Identify which cell holds the provided text, then report its [X, Y] central coordinate. 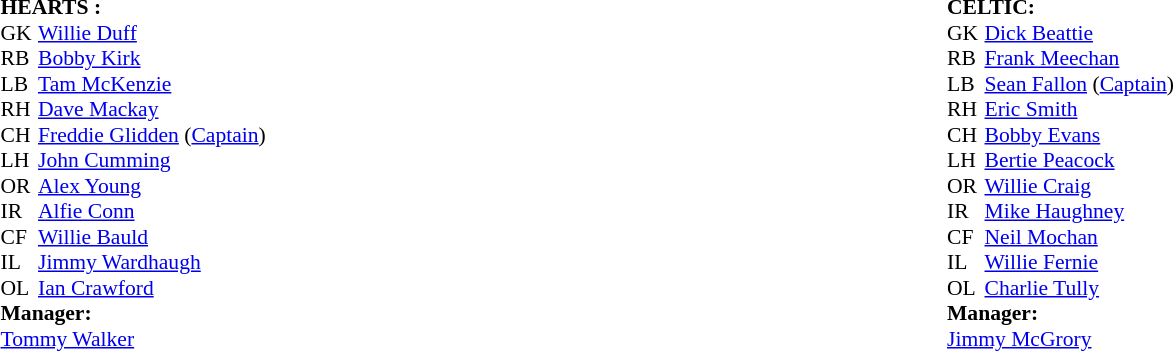
Willie Bauld [188, 237]
Dave Mackay [188, 109]
Freddie Glidden (Captain) [188, 135]
Tam McKenzie [188, 84]
Jimmy Wardhaugh [188, 263]
Ian Crawford [188, 288]
Alfie Conn [188, 211]
Willie Duff [188, 33]
Bobby Kirk [188, 59]
Alex Young [188, 186]
John Cumming [188, 161]
Manager: [169, 313]
